Search for the cell housing the specified text and yield its [x, y] center coordinate. 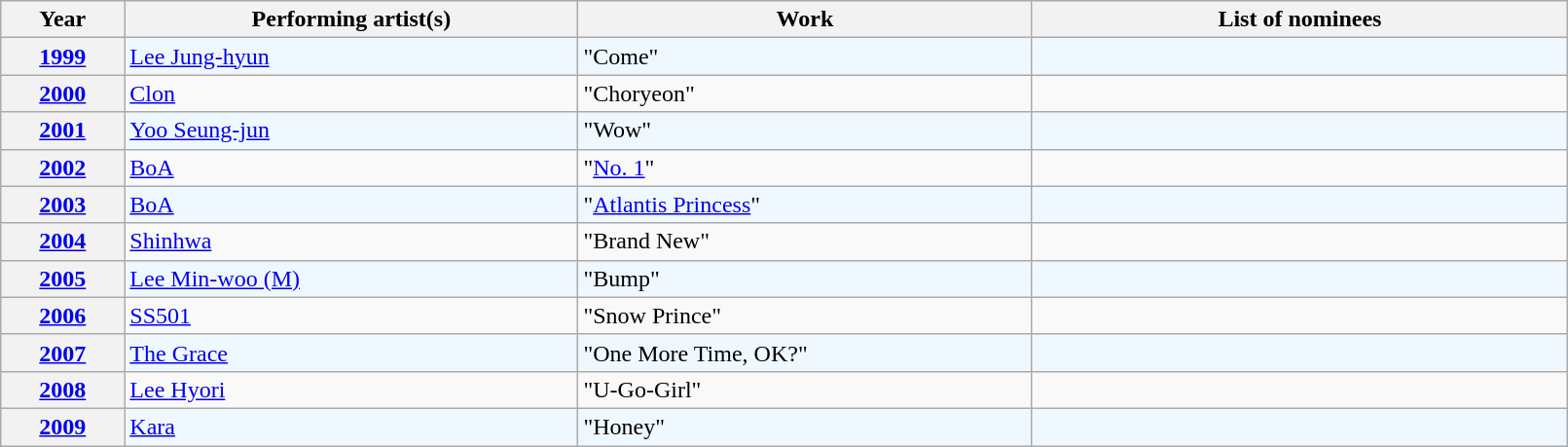
"Brand New" [805, 242]
2005 [62, 279]
Year [62, 19]
Work [805, 19]
Shinhwa [351, 242]
2003 [62, 205]
Lee Min-woo (M) [351, 279]
2008 [62, 390]
2001 [62, 130]
"Bump" [805, 279]
"Snow Prince" [805, 316]
2006 [62, 316]
"One More Time, OK?" [805, 353]
Lee Hyori [351, 390]
The Grace [351, 353]
2002 [62, 168]
"Come" [805, 56]
"Atlantis Princess" [805, 205]
SS501 [351, 316]
"Wow" [805, 130]
"No. 1" [805, 168]
2004 [62, 242]
"U-Go-Girl" [805, 390]
2009 [62, 427]
2007 [62, 353]
Yoo Seung-jun [351, 130]
2000 [62, 93]
Performing artist(s) [351, 19]
Clon [351, 93]
List of nominees [1300, 19]
Kara [351, 427]
1999 [62, 56]
Lee Jung-hyun [351, 56]
"Choryeon" [805, 93]
"Honey" [805, 427]
